Locate the cell with the specified text and output its (X, Y) center coordinate. 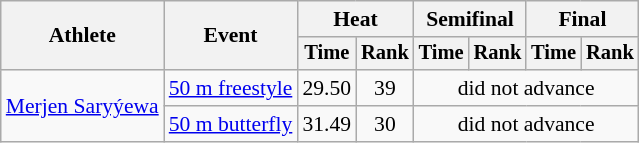
50 m butterfly (231, 124)
50 m freestyle (231, 88)
Merjen Saryýewa (82, 106)
39 (385, 88)
Semifinal (470, 19)
Event (231, 36)
30 (385, 124)
Final (582, 19)
Heat (355, 19)
31.49 (326, 124)
29.50 (326, 88)
Athlete (82, 36)
